Provide the (X, Y) coordinate of the cell's center where the given text is located.  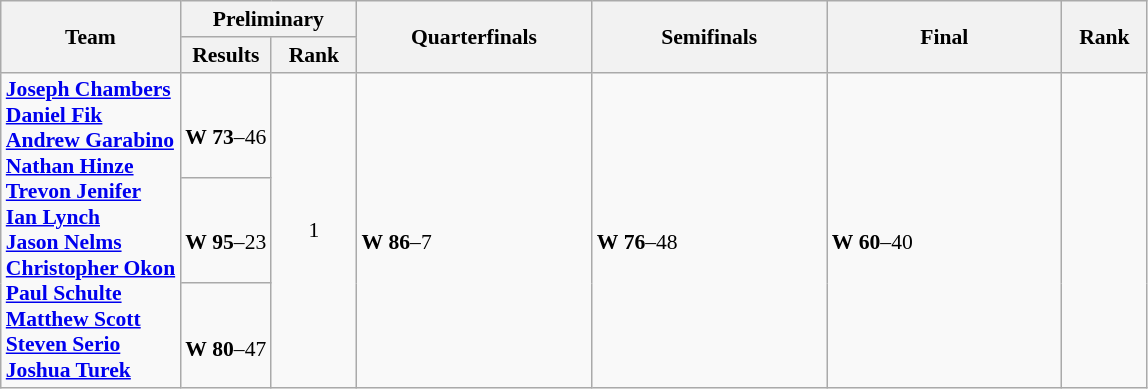
W 95–23 (226, 230)
Quarterfinals (474, 36)
W 73–46 (226, 124)
W 76–48 (710, 230)
1 (314, 230)
Team (90, 36)
Results (226, 55)
Final (944, 36)
W 60–40 (944, 230)
W 86–7 (474, 230)
Preliminary (268, 19)
Semifinals (710, 36)
W 80–47 (226, 336)
